Return the (x, y) coordinate for the center point of the cell that contains the specified text.  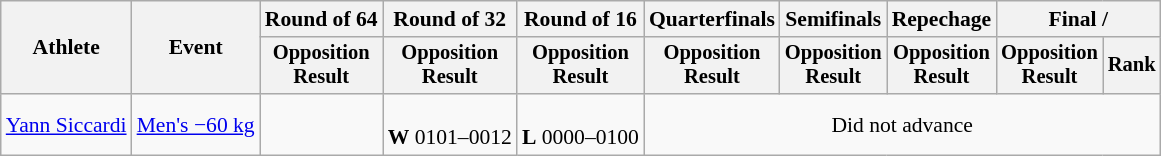
L 0000–0100 (580, 124)
W 0101–0012 (450, 124)
Yann Siccardi (66, 124)
Quarterfinals (712, 19)
Round of 64 (322, 19)
Event (196, 48)
Round of 32 (450, 19)
Men's −60 kg (196, 124)
Repechage (942, 19)
Did not advance (902, 124)
Semifinals (834, 19)
Final / (1078, 19)
Rank (1132, 66)
Athlete (66, 48)
Round of 16 (580, 19)
